Provide the [X, Y] coordinate of the cell's center where the given text is located.  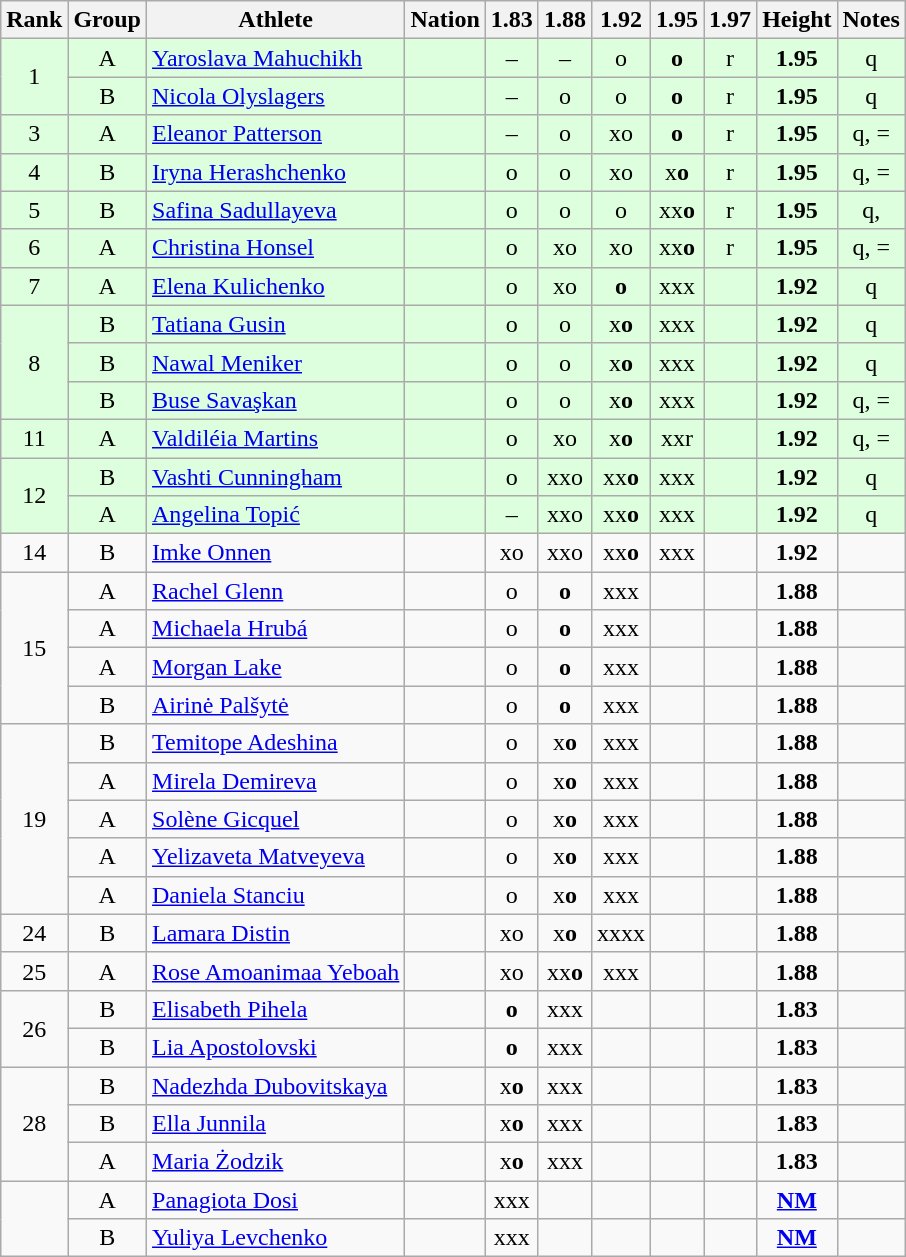
Lia Apostolovski [276, 1047]
Nicola Olyslagers [276, 96]
26 [34, 1028]
6 [34, 248]
Panagiota Dosi [276, 1200]
Yelizaveta Matveyeva [276, 857]
Rachel Glenn [276, 591]
Notes [871, 20]
Airinė Palšytė [276, 705]
Elena Kulichenko [276, 286]
Nation [445, 20]
Vashti Cunningham [276, 477]
Rank [34, 20]
Nawal Meniker [276, 362]
4 [34, 172]
Morgan Lake [276, 667]
25 [34, 971]
19 [34, 819]
Safina Sadullayeva [276, 210]
Daniela Stanciu [276, 895]
12 [34, 496]
1.97 [730, 20]
3 [34, 134]
28 [34, 1123]
Rose Amoanimaa Yeboah [276, 971]
Christina Honsel [276, 248]
q, [871, 210]
Nadezhda Dubovitskaya [276, 1085]
Maria Żodzik [276, 1162]
7 [34, 286]
Ella Junnila [276, 1124]
1 [34, 77]
8 [34, 362]
Iryna Herashchenko [276, 172]
Angelina Topić [276, 515]
24 [34, 933]
xxr [676, 438]
Lamara Distin [276, 933]
Elisabeth Pihela [276, 1009]
11 [34, 438]
Temitope Adeshina [276, 743]
Michaela Hrubá [276, 629]
Tatiana Gusin [276, 324]
Athlete [276, 20]
Yaroslava Mahuchikh [276, 58]
Mirela Demireva [276, 781]
Imke Onnen [276, 553]
Eleanor Patterson [276, 134]
5 [34, 210]
Valdiléia Martins [276, 438]
Buse Savaşkan [276, 400]
Height [797, 20]
xxxx [620, 933]
Yuliya Levchenko [276, 1238]
Solène Gicquel [276, 819]
Group [108, 20]
14 [34, 553]
15 [34, 648]
